Capture the cell that displays the provided text and extract its [x, y] central coordinate. 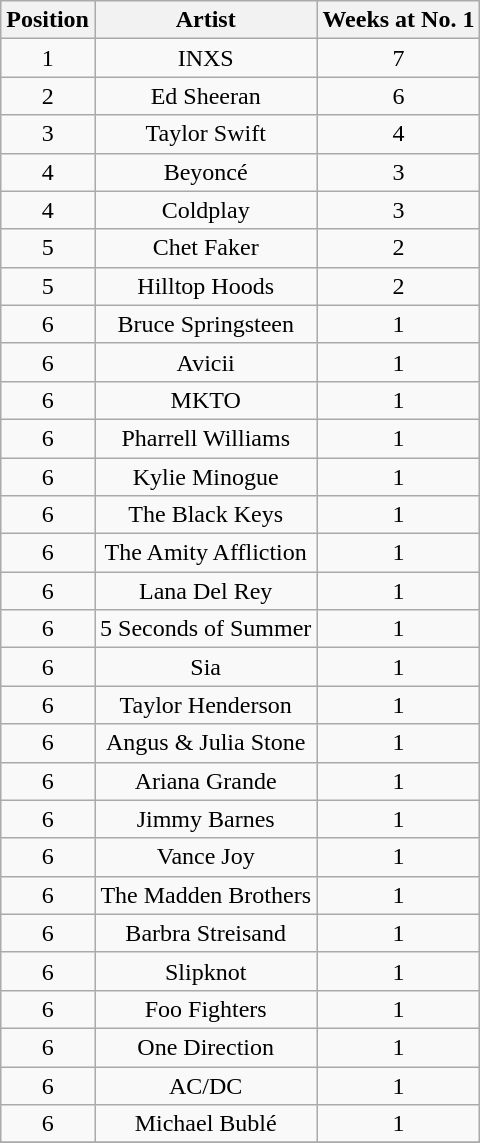
Beyoncé [205, 172]
Sia [205, 667]
MKTO [205, 400]
7 [398, 58]
Michael Bublé [205, 1124]
Ariana Grande [205, 781]
One Direction [205, 1047]
Bruce Springsteen [205, 324]
The Black Keys [205, 515]
Taylor Swift [205, 134]
The Madden Brothers [205, 895]
Pharrell Williams [205, 438]
Slipknot [205, 971]
Avicii [205, 362]
Lana Del Rey [205, 591]
Chet Faker [205, 248]
Barbra Streisand [205, 933]
Foo Fighters [205, 1009]
Taylor Henderson [205, 705]
5 Seconds of Summer [205, 629]
Angus & Julia Stone [205, 743]
Jimmy Barnes [205, 819]
Vance Joy [205, 857]
Position [48, 20]
Weeks at No. 1 [398, 20]
The Amity Affliction [205, 553]
Artist [205, 20]
Hilltop Hoods [205, 286]
Ed Sheeran [205, 96]
AC/DC [205, 1085]
Kylie Minogue [205, 477]
Coldplay [205, 210]
INXS [205, 58]
